Determine the [X, Y] coordinate at the center of the cell enclosing the given text.  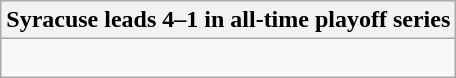
Syracuse leads 4–1 in all-time playoff series [228, 20]
